Search for the cell housing the specified text and yield its [X, Y] center coordinate. 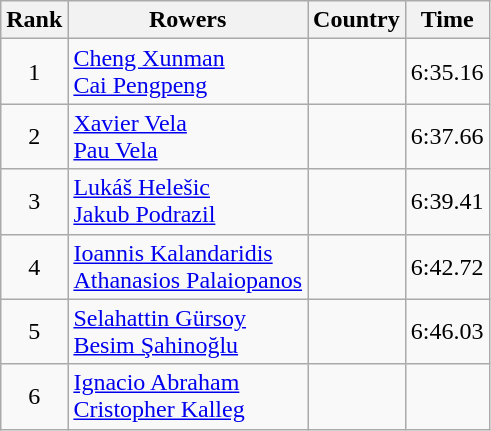
Rank [34, 20]
Cheng XunmanCai Pengpeng [188, 72]
Xavier VelaPau Vela [188, 136]
6 [34, 396]
Lukáš HelešicJakub Podrazil [188, 202]
Selahattin GürsoyBesim Şahinoğlu [188, 332]
Time [447, 20]
6:35.16 [447, 72]
Rowers [188, 20]
6:37.66 [447, 136]
3 [34, 202]
5 [34, 332]
Ignacio AbrahamCristopher Kalleg [188, 396]
Ioannis KalandaridisAthanasios Palaiopanos [188, 266]
Country [357, 20]
2 [34, 136]
6:46.03 [447, 332]
1 [34, 72]
6:39.41 [447, 202]
4 [34, 266]
6:42.72 [447, 266]
